Determine the [x, y] coordinate at the center of the cell enclosing the given text.  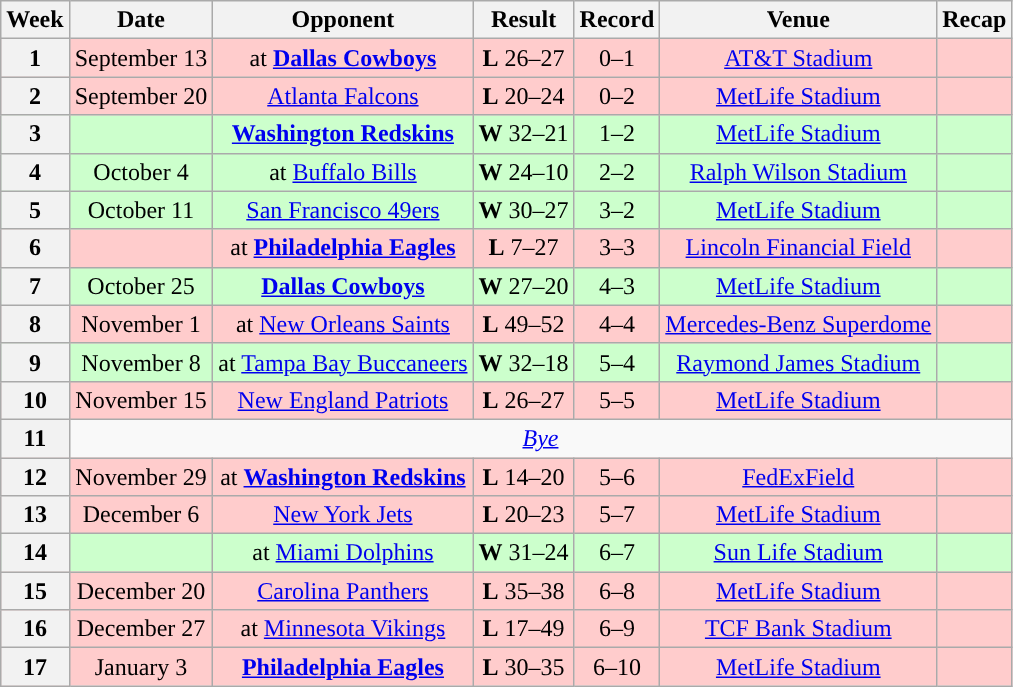
December 20 [141, 591]
2 [35, 96]
6–10 [617, 667]
1–2 [617, 134]
4–3 [617, 286]
3–3 [617, 248]
4 [35, 172]
Date [141, 20]
Raymond James Stadium [798, 362]
W 32–21 [524, 134]
AT&T Stadium [798, 58]
12 [35, 477]
10 [35, 400]
at Washington Redskins [343, 477]
September 20 [141, 96]
3–2 [617, 210]
5–5 [617, 400]
at Tampa Bay Buccaneers [343, 362]
W 32–18 [524, 362]
Week [35, 20]
November 15 [141, 400]
Recap [974, 20]
L 49–52 [524, 324]
December 6 [141, 515]
5–4 [617, 362]
Atlanta Falcons [343, 96]
11 [35, 438]
November 29 [141, 477]
at Minnesota Vikings [343, 629]
Philadelphia Eagles [343, 667]
13 [35, 515]
16 [35, 629]
4–4 [617, 324]
5–6 [617, 477]
TCF Bank Stadium [798, 629]
September 13 [141, 58]
Venue [798, 20]
L 17–49 [524, 629]
L 14–20 [524, 477]
New York Jets [343, 515]
October 4 [141, 172]
1 [35, 58]
6–7 [617, 553]
6–8 [617, 591]
December 27 [141, 629]
8 [35, 324]
Dallas Cowboys [343, 286]
at Buffalo Bills [343, 172]
New England Patriots [343, 400]
3 [35, 134]
Result [524, 20]
January 3 [141, 667]
Opponent [343, 20]
9 [35, 362]
Ralph Wilson Stadium [798, 172]
6–9 [617, 629]
7 [35, 286]
at Miami Dolphins [343, 553]
L 35–38 [524, 591]
W 31–24 [524, 553]
14 [35, 553]
Mercedes-Benz Superdome [798, 324]
0–1 [617, 58]
L 7–27 [524, 248]
L 20–24 [524, 96]
at Philadelphia Eagles [343, 248]
Record [617, 20]
W 30–27 [524, 210]
6 [35, 248]
W 27–20 [524, 286]
at Dallas Cowboys [343, 58]
Sun Life Stadium [798, 553]
W 24–10 [524, 172]
L 20–23 [524, 515]
L 30–35 [524, 667]
at New Orleans Saints [343, 324]
October 11 [141, 210]
0–2 [617, 96]
Lincoln Financial Field [798, 248]
November 8 [141, 362]
November 1 [141, 324]
5–7 [617, 515]
2–2 [617, 172]
Carolina Panthers [343, 591]
5 [35, 210]
15 [35, 591]
San Francisco 49ers [343, 210]
17 [35, 667]
Bye [540, 438]
Washington Redskins [343, 134]
FedExField [798, 477]
October 25 [141, 286]
